Provide the (X, Y) coordinate of the cell's center where the given text is located.  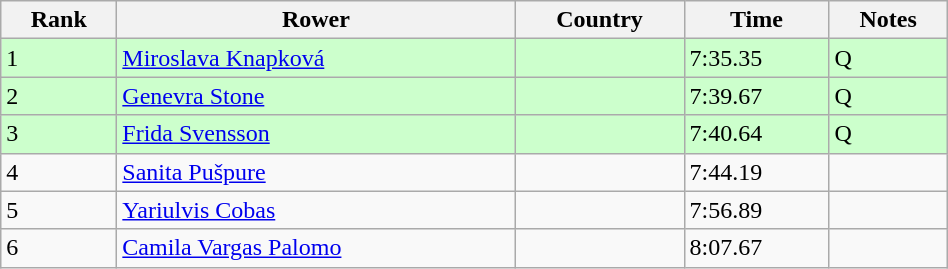
4 (59, 172)
1 (59, 58)
7:39.67 (756, 96)
7:56.89 (756, 210)
8:07.67 (756, 248)
5 (59, 210)
Sanita Pušpure (316, 172)
Frida Svensson (316, 134)
Time (756, 20)
Camila Vargas Palomo (316, 248)
Rank (59, 20)
7:40.64 (756, 134)
7:35.35 (756, 58)
Country (600, 20)
Genevra Stone (316, 96)
Rower (316, 20)
Miroslava Knapková (316, 58)
6 (59, 248)
7:44.19 (756, 172)
Yariulvis Cobas (316, 210)
3 (59, 134)
Notes (888, 20)
2 (59, 96)
